Provide the [x, y] coordinate of the cell's center where the given text is located.  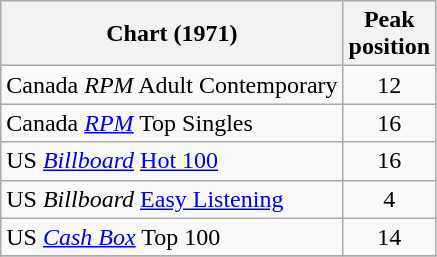
US Cash Box Top 100 [172, 237]
4 [389, 199]
US Billboard Easy Listening [172, 199]
12 [389, 85]
Peakposition [389, 34]
Canada RPM Adult Contemporary [172, 85]
US Billboard Hot 100 [172, 161]
14 [389, 237]
Chart (1971) [172, 34]
Canada RPM Top Singles [172, 123]
